From the cell containing the given text, extract its center point as [X, Y] coordinate. 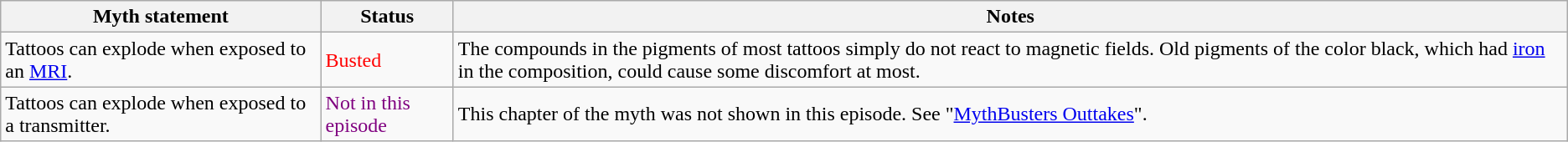
Status [387, 17]
Notes [1010, 17]
Myth statement [161, 17]
This chapter of the myth was not shown in this episode. See "MythBusters Outtakes". [1010, 114]
Not in this episode [387, 114]
Tattoos can explode when exposed to a transmitter. [161, 114]
Busted [387, 60]
Tattoos can explode when exposed to an MRI. [161, 60]
